Provide the (X, Y) coordinate of the cell's center where the given text is located.  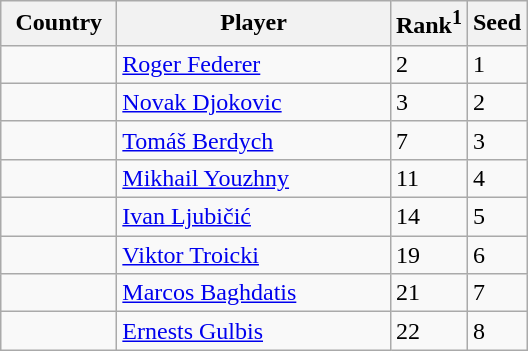
22 (428, 331)
1 (496, 64)
Roger Federer (254, 64)
Player (254, 24)
Marcos Baghdatis (254, 293)
Rank1 (428, 24)
Novak Djokovic (254, 102)
Ivan Ljubičić (254, 217)
21 (428, 293)
11 (428, 178)
6 (496, 255)
Mikhail Youzhny (254, 178)
8 (496, 331)
Seed (496, 24)
Viktor Troicki (254, 255)
5 (496, 217)
Country (59, 24)
Ernests Gulbis (254, 331)
4 (496, 178)
Tomáš Berdych (254, 140)
19 (428, 255)
14 (428, 217)
